Scan for the cell matching the given text and deliver its (x, y) coordinate at center. 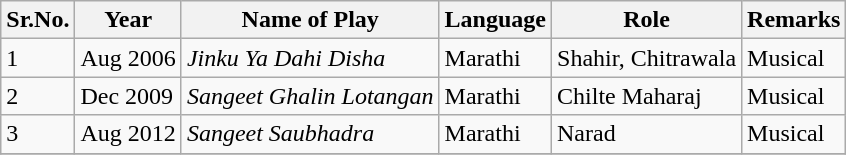
Narad (647, 134)
Sr.No. (38, 20)
2 (38, 96)
Sangeet Ghalin Lotangan (310, 96)
3 (38, 134)
Shahir, Chitrawala (647, 58)
Name of Play (310, 20)
Aug 2006 (128, 58)
Sangeet Saubhadra (310, 134)
Remarks (794, 20)
Language (495, 20)
Jinku Ya Dahi Disha (310, 58)
Aug 2012 (128, 134)
Chilte Maharaj (647, 96)
Dec 2009 (128, 96)
Year (128, 20)
1 (38, 58)
Role (647, 20)
